Output the (x, y) coordinate of the center of the cell containing the given text.  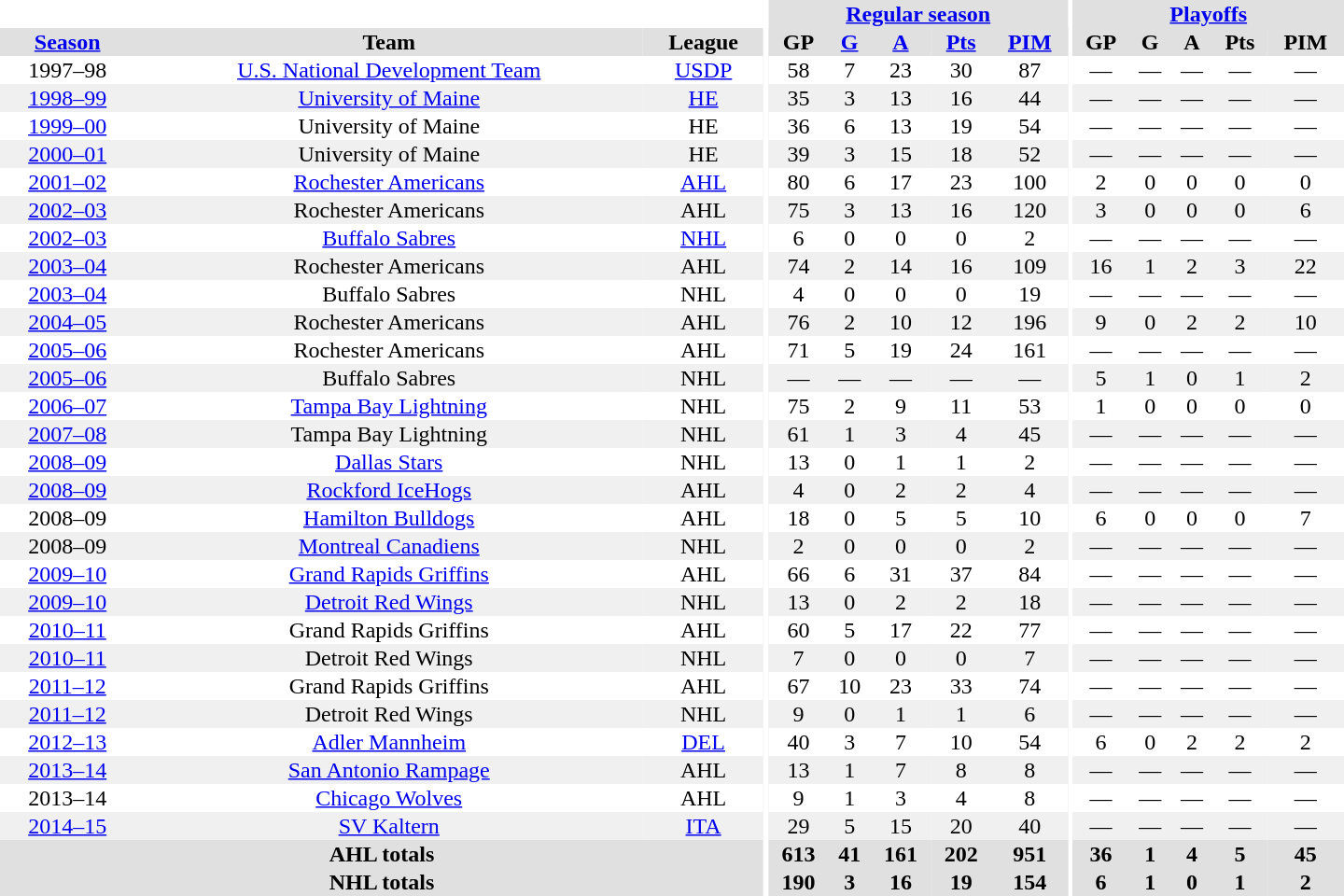
33 (961, 686)
20 (961, 826)
41 (849, 854)
196 (1029, 322)
61 (799, 434)
37 (961, 574)
2006–07 (67, 406)
11 (961, 406)
14 (902, 266)
2004–05 (67, 322)
77 (1029, 630)
1997–98 (67, 70)
53 (1029, 406)
12 (961, 322)
NHL totals (382, 882)
Dallas Stars (388, 462)
67 (799, 686)
2007–08 (67, 434)
100 (1029, 182)
60 (799, 630)
SV Kaltern (388, 826)
1998–99 (67, 98)
24 (961, 350)
1999–00 (67, 126)
76 (799, 322)
29 (799, 826)
2000–01 (67, 154)
USDP (704, 70)
66 (799, 574)
109 (1029, 266)
League (704, 42)
44 (1029, 98)
154 (1029, 882)
DEL (704, 742)
80 (799, 182)
U.S. National Development Team (388, 70)
AHL totals (382, 854)
52 (1029, 154)
Season (67, 42)
Playoffs (1208, 14)
58 (799, 70)
31 (902, 574)
Montreal Canadiens (388, 546)
San Antonio Rampage (388, 770)
Adler Mannheim (388, 742)
84 (1029, 574)
39 (799, 154)
Hamilton Bulldogs (388, 518)
2014–15 (67, 826)
Chicago Wolves (388, 798)
202 (961, 854)
Team (388, 42)
30 (961, 70)
ITA (704, 826)
951 (1029, 854)
613 (799, 854)
2012–13 (67, 742)
2001–02 (67, 182)
87 (1029, 70)
35 (799, 98)
Regular season (918, 14)
120 (1029, 210)
71 (799, 350)
190 (799, 882)
Rockford IceHogs (388, 490)
